From the cell containing the given text, extract its center point as (x, y) coordinate. 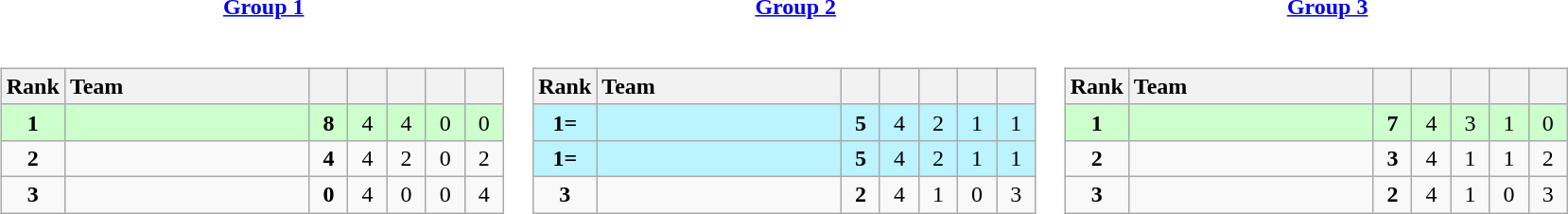
7 (1392, 122)
8 (329, 122)
